Detect which cell encompasses the target text, then output its [X, Y] center coordinate. 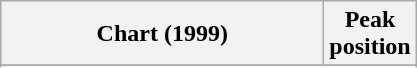
Peakposition [370, 34]
Chart (1999) [162, 34]
